Provide the [x, y] coordinate of the cell's center where the given text is located.  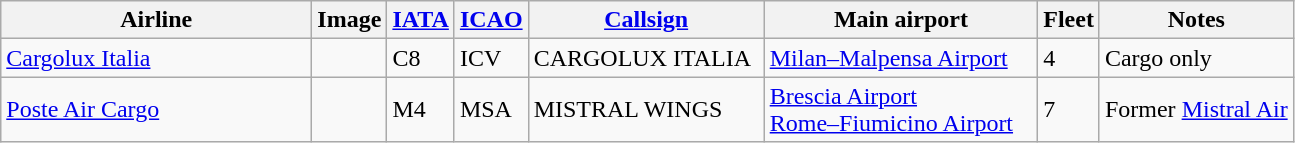
4 [1069, 58]
Fleet [1069, 20]
ICV [491, 58]
Brescia AirportRome–Fiumicino Airport [901, 110]
Cargo only [1196, 58]
MISTRAL WINGS [646, 110]
Image [350, 20]
Milan–Malpensa Airport [901, 58]
MSA [491, 110]
Notes [1196, 20]
Callsign [646, 20]
Poste Air Cargo [156, 110]
Former Mistral Air [1196, 110]
ICAO [491, 20]
C8 [421, 58]
CARGOLUX ITALIA [646, 58]
Main airport [901, 20]
Airline [156, 20]
Cargolux Italia [156, 58]
7 [1069, 110]
M4 [421, 110]
IATA [421, 20]
